For the text-containing cell, return its midpoint in [x, y] coordinate format. 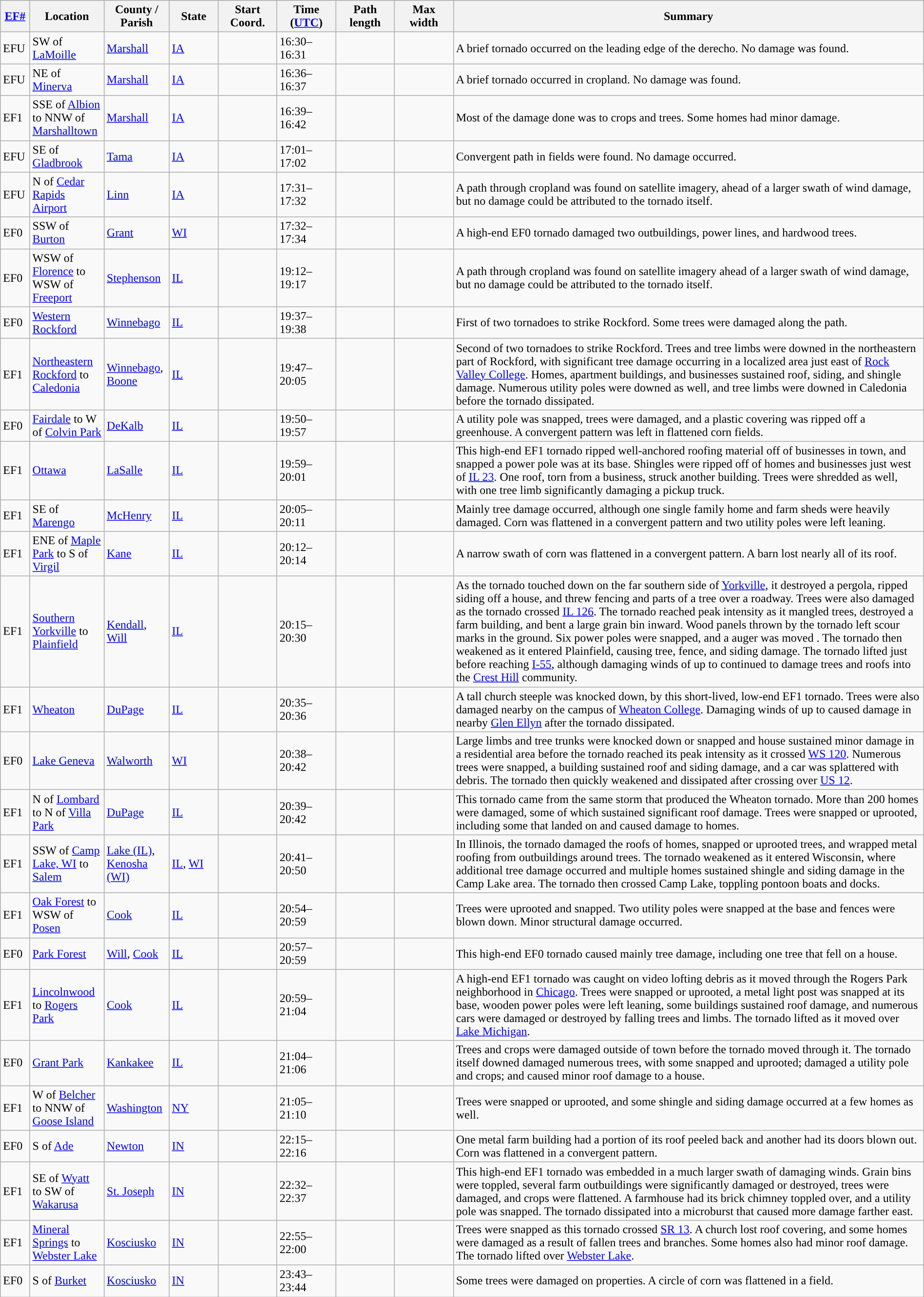
N of Lombard to N of Villa Park [67, 812]
IL, WI [193, 864]
A brief tornado occurred on the leading edge of the derecho. No damage was found. [688, 48]
Grant Park [67, 1063]
EF# [15, 17]
NY [193, 1108]
W of Belcher to NNW of Goose Island [67, 1108]
This high-end EF0 tornado caused mainly tree damage, including one tree that fell on a house. [688, 954]
Path length [366, 17]
SE of Gladbrook [67, 156]
SW of LaMoille [67, 48]
23:43–23:44 [306, 1280]
22:15–22:16 [306, 1146]
Park Forest [67, 954]
State [193, 17]
LaSalle [137, 470]
Winnebago [137, 323]
Kankakee [137, 1063]
Max width [424, 17]
20:57–20:59 [306, 954]
Some trees were damaged on properties. A circle of corn was flattened in a field. [688, 1280]
Tama [137, 156]
22:55–22:00 [306, 1242]
21:04–21:06 [306, 1063]
19:47–20:05 [306, 374]
Fairdale to W of Colvin Park [67, 425]
Kendall, Will [137, 632]
20:38–20:42 [306, 761]
Lincolnwood to Rogers Park [67, 1005]
20:54–20:59 [306, 915]
Kane [137, 554]
21:05–21:10 [306, 1108]
19:59–20:01 [306, 470]
A brief tornado occurred in cropland. No damage was found. [688, 80]
19:50–19:57 [306, 425]
ENE of Maple Park to S of Virgil [67, 554]
17:01–17:02 [306, 156]
Convergent path in fields were found. No damage occurred. [688, 156]
Northeastern Rockford to Caledonia [67, 374]
20:41–20:50 [306, 864]
Grant [137, 233]
SSE of Albion to NNW of Marshalltown [67, 118]
Trees were uprooted and snapped. Two utility poles were snapped at the base and fences were blown down. Minor structural damage occurred. [688, 915]
County / Parish [137, 17]
St. Joseph [137, 1191]
S of Ade [67, 1146]
20:05–20:11 [306, 515]
Location [67, 17]
DeKalb [137, 425]
17:31–17:32 [306, 195]
Most of the damage done was to crops and trees. Some homes had minor damage. [688, 118]
N of Cedar Rapids Airport [67, 195]
NE of Minerva [67, 80]
Washington [137, 1108]
Summary [688, 17]
19:37–19:38 [306, 323]
Winnebago, Boone [137, 374]
Oak Forest to WSW of Posen [67, 915]
16:36–16:37 [306, 80]
20:35–20:36 [306, 709]
Southern Yorkville to Plainfield [67, 632]
20:59–21:04 [306, 1005]
Start Coord. [248, 17]
17:32–17:34 [306, 233]
SE of Marengo [67, 515]
WSW of Florence to WSW of Freeport [67, 278]
McHenry [137, 515]
Lake Geneva [67, 761]
First of two tornadoes to strike Rockford. Some trees were damaged along the path. [688, 323]
20:39–20:42 [306, 812]
Western Rockford [67, 323]
16:39–16:42 [306, 118]
22:32–22:37 [306, 1191]
SSW of Camp Lake, WI to Salem [67, 864]
Walworth [137, 761]
20:15–20:30 [306, 632]
Linn [137, 195]
20:12–20:14 [306, 554]
A narrow swath of corn was flattened in a convergent pattern. A barn lost nearly all of its roof. [688, 554]
Wheaton [67, 709]
SSW of Burton [67, 233]
Will, Cook [137, 954]
Stephenson [137, 278]
S of Burket [67, 1280]
19:12–19:17 [306, 278]
Newton [137, 1146]
16:30–16:31 [306, 48]
A high-end EF0 tornado damaged two outbuildings, power lines, and hardwood trees. [688, 233]
Trees were snapped or uprooted, and some shingle and siding damage occurred at a few homes as well. [688, 1108]
Mineral Springs to Webster Lake [67, 1242]
Lake (IL), Kenosha (WI) [137, 864]
SE of Wyatt to SW of Wakarusa [67, 1191]
Ottawa [67, 470]
Time (UTC) [306, 17]
One metal farm building had a portion of its roof peeled back and another had its doors blown out. Corn was flattened in a convergent pattern. [688, 1146]
